Provide the (X, Y) coordinate of the cell's center where the given text is located.  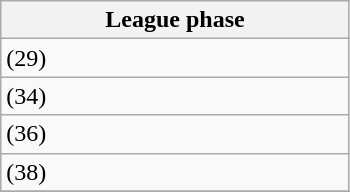
(36) (176, 134)
(38) (176, 172)
League phase (176, 20)
(29) (176, 58)
(34) (176, 96)
